Return the (x, y) coordinate for the center point of the cell that contains the specified text.  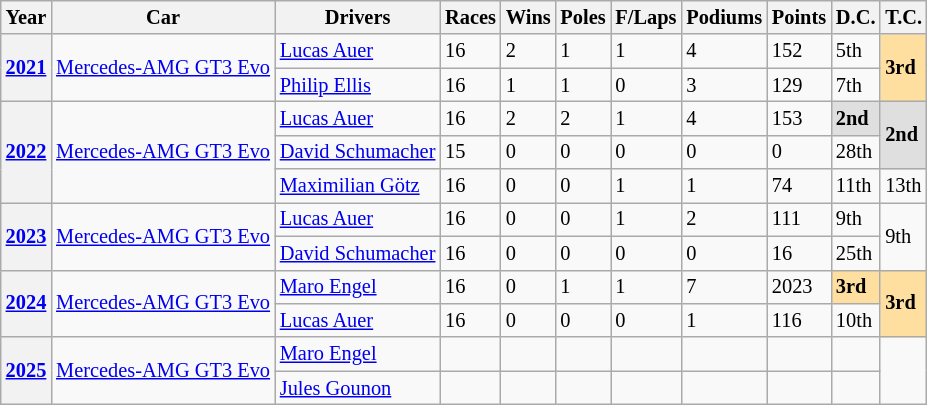
111 (799, 219)
Poles (584, 17)
F/Laps (646, 17)
5th (856, 51)
Points (799, 17)
Car (163, 17)
116 (799, 320)
11th (856, 186)
28th (856, 152)
Maximilian Götz (358, 186)
153 (799, 118)
152 (799, 51)
15 (470, 152)
2024 (26, 304)
Jules Gounon (358, 388)
7th (856, 85)
2021 (26, 68)
Drivers (358, 17)
Races (470, 17)
3 (724, 85)
13th (904, 186)
2025 (26, 370)
D.C. (856, 17)
7 (724, 287)
74 (799, 186)
Wins (528, 17)
2022 (26, 152)
Philip Ellis (358, 85)
T.C. (904, 17)
Podiums (724, 17)
Year (26, 17)
129 (799, 85)
25th (856, 253)
10th (856, 320)
